Detect which cell encompasses the target text, then output its [X, Y] center coordinate. 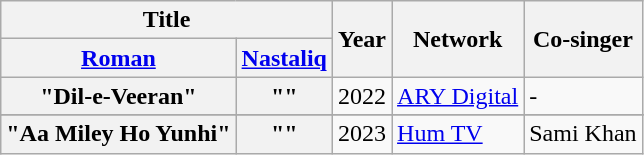
Network [458, 39]
Hum TV [458, 134]
- [583, 96]
Co-singer [583, 39]
2022 [362, 96]
Year [362, 39]
Nastaliq [284, 58]
"Dil-e-Veeran" [118, 96]
Roman [118, 58]
ARY Digital [458, 96]
Sami Khan [583, 134]
2023 [362, 134]
Title [167, 20]
"Aa Miley Ho Yunhi" [118, 134]
